Find where the given text appears and provide that cell's center as (x, y) coordinate. 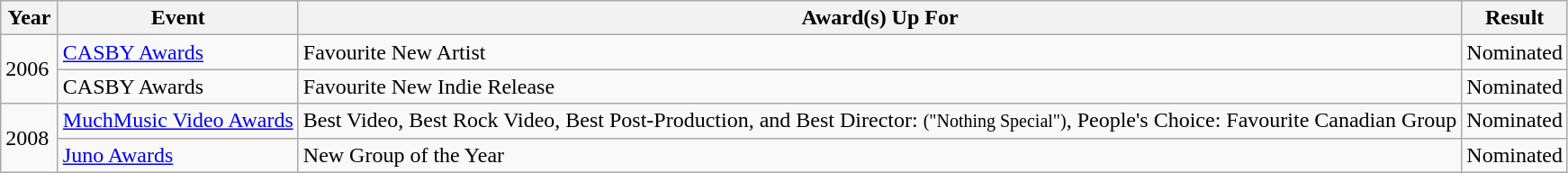
Favourite New Artist (880, 52)
Award(s) Up For (880, 18)
Event (178, 18)
2008 (30, 138)
MuchMusic Video Awards (178, 121)
Year (30, 18)
Juno Awards (178, 155)
Result (1515, 18)
Best Video, Best Rock Video, Best Post-Production, and Best Director: ("Nothing Special"), People's Choice: Favourite Canadian Group (880, 121)
2006 (30, 69)
Favourite New Indie Release (880, 86)
New Group of the Year (880, 155)
